Detect which cell encompasses the target text, then output its (x, y) center coordinate. 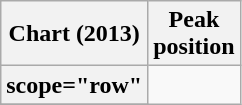
Peakposition (194, 34)
Chart (2013) (74, 34)
scope="row" (74, 85)
